Locate the cell with the specified text and output its [x, y] center coordinate. 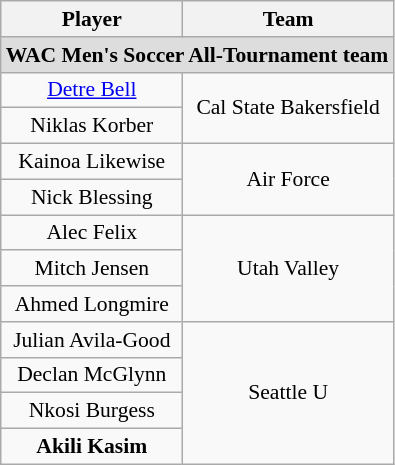
Akili Kasim [92, 447]
Julian Avila-Good [92, 340]
Nick Blessing [92, 197]
Detre Bell [92, 90]
Kainoa Likewise [92, 162]
Alec Felix [92, 233]
Nkosi Burgess [92, 411]
Utah Valley [288, 268]
Team [288, 19]
Seattle U [288, 393]
Mitch Jensen [92, 269]
Ahmed Longmire [92, 304]
Niklas Korber [92, 126]
Cal State Bakersfield [288, 108]
Air Force [288, 180]
Player [92, 19]
WAC Men's Soccer All-Tournament team [198, 55]
Declan McGlynn [92, 375]
